Return the (x, y) coordinate for the center point of the cell that contains the specified text.  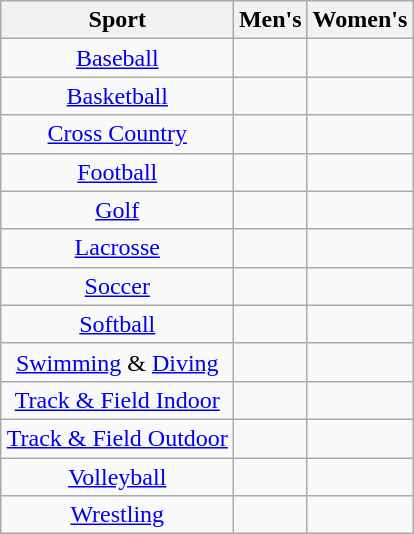
Basketball (117, 96)
Track & Field Outdoor (117, 438)
Cross Country (117, 134)
Wrestling (117, 515)
Track & Field Indoor (117, 400)
Volleyball (117, 477)
Men's (270, 20)
Golf (117, 210)
Football (117, 172)
Softball (117, 324)
Sport (117, 20)
Women's (360, 20)
Baseball (117, 58)
Lacrosse (117, 248)
Soccer (117, 286)
Swimming & Diving (117, 362)
